From the cell containing the given text, extract its center point as [X, Y] coordinate. 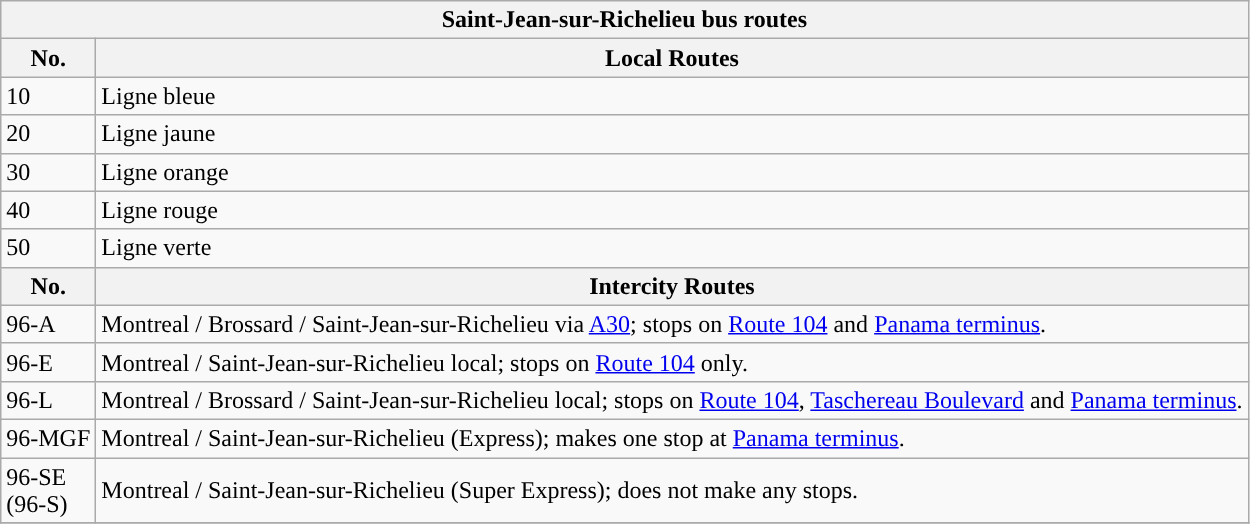
20 [48, 134]
Ligne bleue [672, 96]
96-SE(96-S) [48, 490]
96-E [48, 362]
Intercity Routes [672, 286]
Montreal / Saint-Jean-sur-Richelieu local; stops on Route 104 only. [672, 362]
96-MGF [48, 438]
Ligne orange [672, 172]
Montreal / Brossard / Saint-Jean-sur-Richelieu local; stops on Route 104, Taschereau Boulevard and Panama terminus. [672, 400]
Montreal / Saint-Jean-sur-Richelieu (Express); makes one stop at Panama terminus. [672, 438]
10 [48, 96]
Ligne verte [672, 248]
50 [48, 248]
96-L [48, 400]
Ligne jaune [672, 134]
Ligne rouge [672, 210]
96-A [48, 324]
Montreal / Saint-Jean-sur-Richelieu (Super Express); does not make any stops. [672, 490]
Local Routes [672, 58]
40 [48, 210]
Montreal / Brossard / Saint-Jean-sur-Richelieu via A30; stops on Route 104 and Panama terminus. [672, 324]
30 [48, 172]
Saint-Jean-sur-Richelieu bus routes [624, 20]
